Search for the cell housing the specified text and yield its [X, Y] center coordinate. 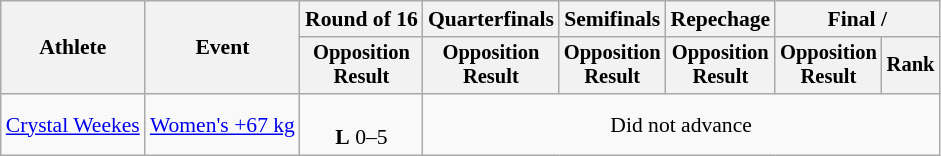
Repechage [720, 19]
Quarterfinals [491, 19]
Semifinals [612, 19]
Final / [857, 19]
L 0–5 [362, 124]
Crystal Weekes [73, 124]
Athlete [73, 48]
Women's +67 kg [222, 124]
Round of 16 [362, 19]
Event [222, 48]
Rank [911, 66]
Did not advance [681, 124]
